Pinpoint the cell where the given text exists, returning its (x, y) midpoint coordinate. 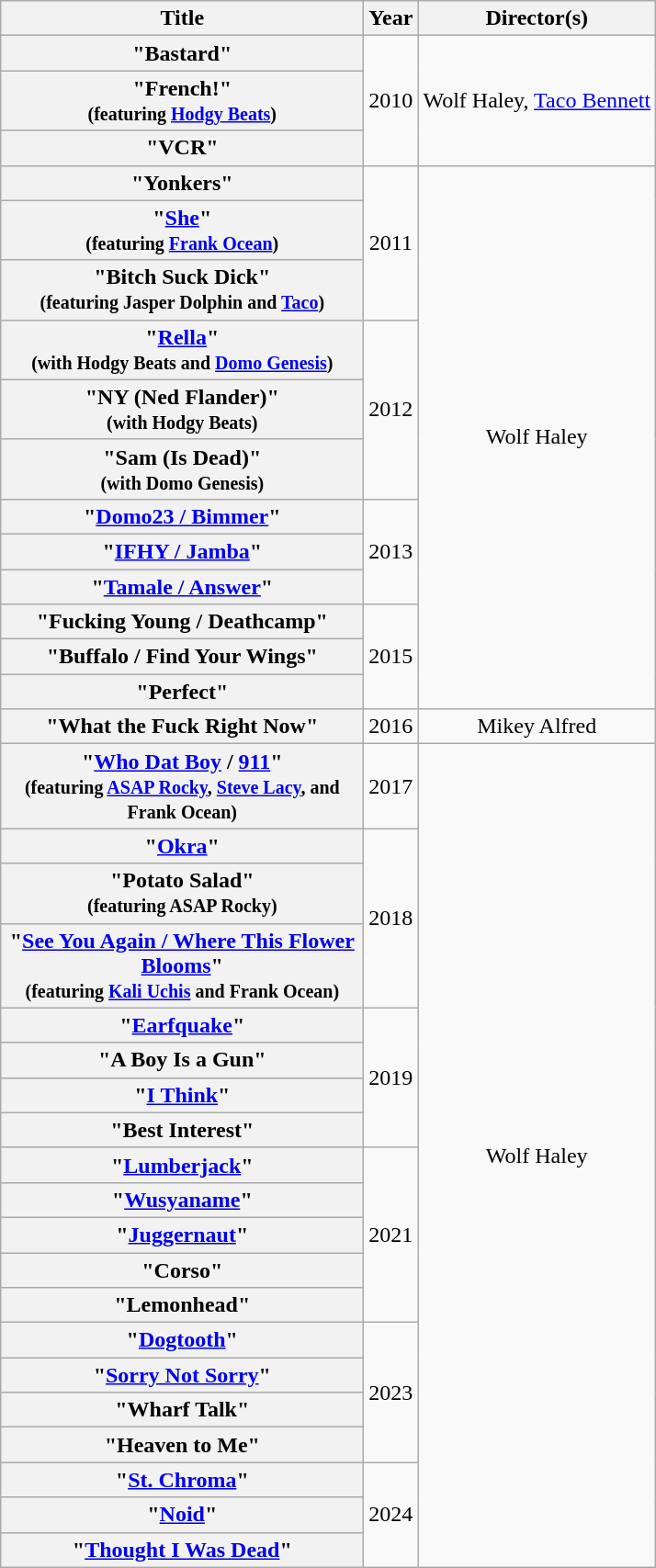
2019 (391, 1077)
"Domo23 / Bimmer" (182, 516)
"Noid" (182, 1515)
2018 (391, 919)
"Heaven to Me" (182, 1445)
2016 (391, 727)
"Who Dat Boy / 911" (featuring ASAP Rocky, Steve Lacy, and Frank Ocean) (182, 786)
"Rella"(with Hodgy Beats and Domo Genesis) (182, 349)
2023 (391, 1393)
"Lumberjack" (182, 1165)
2012 (391, 410)
"Wharf Talk" (182, 1410)
"See You Again / Where This Flower Blooms"(featuring Kali Uchis and Frank Ocean) (182, 965)
"St. Chroma" (182, 1480)
"She"(featuring Frank Ocean) (182, 230)
2010 (391, 101)
"Perfect" (182, 692)
Director(s) (537, 18)
Title (182, 18)
"Yonkers" (182, 183)
"Best Interest" (182, 1130)
"What the Fuck Right Now" (182, 727)
Year (391, 18)
2013 (391, 551)
2011 (391, 243)
"A Boy Is a Gun" (182, 1060)
"Okra" (182, 846)
2015 (391, 657)
"Tamale / Answer" (182, 587)
"Lemonhead" (182, 1305)
"Sorry Not Sorry" (182, 1375)
"Bastard" (182, 53)
2017 (391, 786)
"Bitch Suck Dick"(featuring Jasper Dolphin and Taco) (182, 290)
"Dogtooth" (182, 1340)
"IFHY / Jamba" (182, 551)
Mikey Alfred (537, 727)
"NY (Ned Flander)"(with Hodgy Beats) (182, 410)
"I Think" (182, 1095)
"Potato Salad"(featuring ASAP Rocky) (182, 893)
2021 (391, 1235)
"VCR" (182, 148)
"French!"(featuring Hodgy Beats) (182, 101)
"Buffalo / Find Your Wings" (182, 657)
"Earfquake" (182, 1025)
"Corso" (182, 1270)
"Juggernaut" (182, 1235)
Wolf Haley, Taco Bennett (537, 101)
"Thought I Was Dead" (182, 1550)
2024 (391, 1515)
"Sam (Is Dead)"(with Domo Genesis) (182, 468)
"Wusyaname" (182, 1200)
"Fucking Young / Deathcamp" (182, 622)
